Detect which cell encompasses the target text, then output its (X, Y) center coordinate. 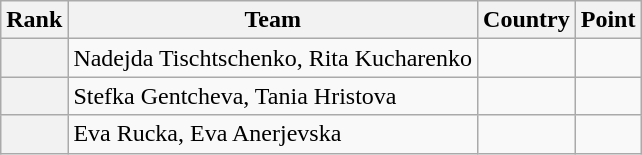
Country (527, 20)
Point (608, 20)
Stefka Gentcheva, Tania Hristova (273, 96)
Team (273, 20)
Nadejda Tischtschenko, Rita Kucharenko (273, 58)
Rank (34, 20)
Eva Rucka, Eva Anerjevska (273, 134)
